Pinpoint the cell where the given text exists, returning its (x, y) midpoint coordinate. 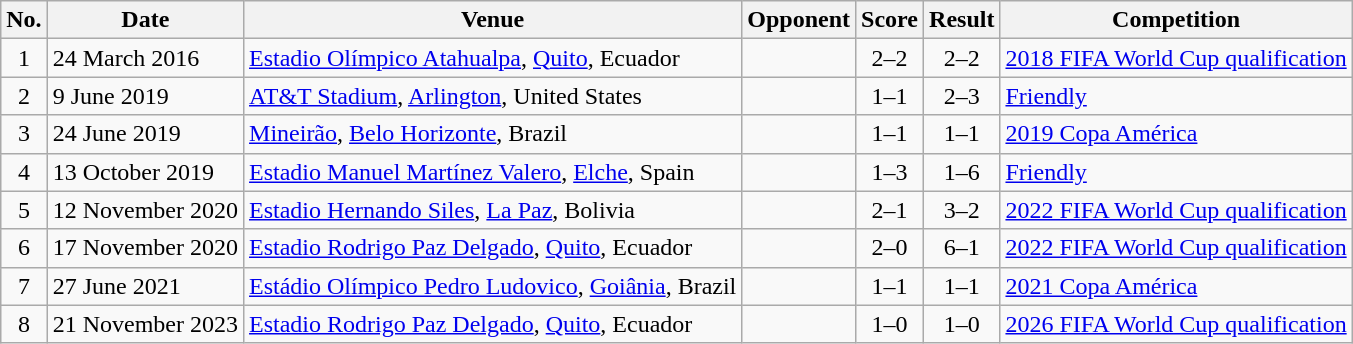
Mineirão, Belo Horizonte, Brazil (493, 134)
2–3 (962, 96)
2–0 (890, 248)
Venue (493, 20)
4 (24, 172)
21 November 2023 (145, 324)
Competition (1176, 20)
2019 Copa América (1176, 134)
Estadio Manuel Martínez Valero, Elche, Spain (493, 172)
Result (962, 20)
24 June 2019 (145, 134)
Date (145, 20)
7 (24, 286)
8 (24, 324)
2–1 (890, 210)
27 June 2021 (145, 286)
1 (24, 58)
No. (24, 20)
1–3 (890, 172)
2021 Copa América (1176, 286)
Estadio Olímpico Atahualpa, Quito, Ecuador (493, 58)
Estádio Olímpico Pedro Ludovico, Goiânia, Brazil (493, 286)
5 (24, 210)
12 November 2020 (145, 210)
6 (24, 248)
2026 FIFA World Cup qualification (1176, 324)
3 (24, 134)
AT&T Stadium, Arlington, United States (493, 96)
13 October 2019 (145, 172)
1–6 (962, 172)
2018 FIFA World Cup qualification (1176, 58)
Opponent (799, 20)
6–1 (962, 248)
2 (24, 96)
Estadio Hernando Siles, La Paz, Bolivia (493, 210)
24 March 2016 (145, 58)
3–2 (962, 210)
Score (890, 20)
17 November 2020 (145, 248)
9 June 2019 (145, 96)
